Return the [X, Y] coordinate for the center point of the cell that contains the specified text.  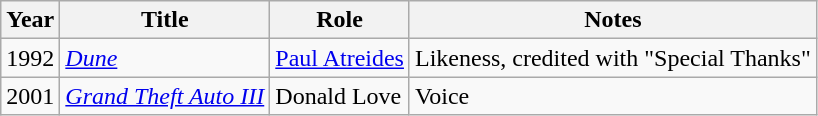
2001 [30, 96]
Title [165, 20]
Donald Love [340, 96]
Notes [612, 20]
Likeness, credited with "Special Thanks" [612, 58]
Grand Theft Auto III [165, 96]
Dune [165, 58]
Paul Atreides [340, 58]
Voice [612, 96]
Role [340, 20]
1992 [30, 58]
Year [30, 20]
